From the cell containing the given text, extract its center point as (X, Y) coordinate. 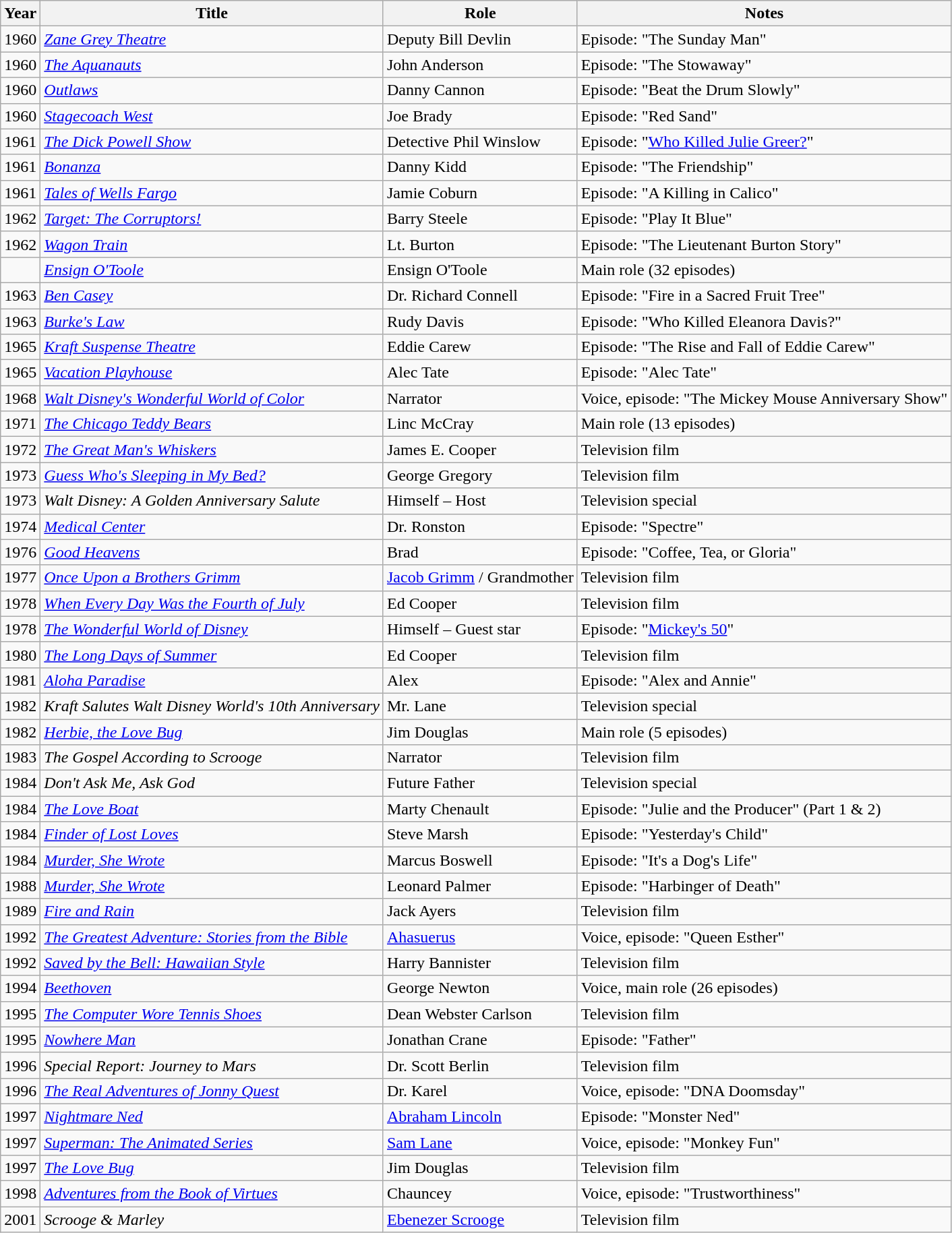
The Real Adventures of Jonny Quest (212, 1091)
Medical Center (212, 527)
Detective Phil Winslow (480, 142)
Dr. Ronston (480, 527)
1981 (20, 680)
Episode: "Beat the Drum Slowly" (765, 90)
Voice, episode: "Monkey Fun" (765, 1143)
Vacation Playhouse (212, 373)
The Great Man's Whiskers (212, 450)
Zane Grey Theatre (212, 39)
Saved by the Bell: Hawaiian Style (212, 963)
Leonard Palmer (480, 886)
Barry Steele (480, 218)
1983 (20, 758)
Steve Marsh (480, 835)
Ben Casey (212, 295)
Linc McCray (480, 424)
Main role (13 episodes) (765, 424)
Wagon Train (212, 244)
1994 (20, 988)
Superman: The Animated Series (212, 1143)
Marcus Boswell (480, 860)
1971 (20, 424)
1972 (20, 450)
Episode: "The Stowaway" (765, 65)
Danny Cannon (480, 90)
Episode: "The Sunday Man" (765, 39)
James E. Cooper (480, 450)
Herbie, the Love Bug (212, 731)
The Long Days of Summer (212, 655)
The Love Boat (212, 809)
Episode: "Harbinger of Death" (765, 886)
Walt Disney's Wonderful World of Color (212, 398)
Ebenezer Scrooge (480, 1220)
Episode: "Mickey's 50" (765, 629)
Episode: "Who Killed Eleanora Davis?" (765, 322)
Episode: "Who Killed Julie Greer?" (765, 142)
Jack Ayers (480, 911)
Fire and Rain (212, 911)
When Every Day Was the Fourth of July (212, 603)
Voice, episode: "DNA Doomsday" (765, 1091)
Episode: "Spectre" (765, 527)
Episode: "Alex and Annie" (765, 680)
Sam Lane (480, 1143)
Adventures from the Book of Virtues (212, 1194)
Jacob Grimm / Grandmother (480, 578)
Burke's Law (212, 322)
The Aquanauts (212, 65)
Eddie Carew (480, 347)
Lt. Burton (480, 244)
Voice, main role (26 episodes) (765, 988)
2001 (20, 1220)
Episode: "Yesterday's Child" (765, 835)
Future Father (480, 783)
Jamie Coburn (480, 193)
Harry Bannister (480, 963)
1988 (20, 886)
Outlaws (212, 90)
Episode: "Alec Tate" (765, 373)
Episode: "It's a Dog's Life" (765, 860)
Alex (480, 680)
The Dick Powell Show (212, 142)
Aloha Paradise (212, 680)
Danny Kidd (480, 167)
Dean Webster Carlson (480, 1014)
Dr. Scott Berlin (480, 1065)
Episode: "Father" (765, 1040)
Special Report: Journey to Mars (212, 1065)
Year (20, 13)
Voice, episode: "Queen Esther" (765, 937)
The Wonderful World of Disney (212, 629)
The Greatest Adventure: Stories from the Bible (212, 937)
Marty Chenault (480, 809)
Alec Tate (480, 373)
Episode: "Red Sand" (765, 116)
Himself – Host (480, 501)
Abraham Lincoln (480, 1116)
Notes (765, 13)
Joe Brady (480, 116)
Himself – Guest star (480, 629)
The Chicago Teddy Bears (212, 424)
Role (480, 13)
Kraft Suspense Theatre (212, 347)
Finder of Lost Loves (212, 835)
George Newton (480, 988)
Episode: "Coffee, Tea, or Gloria" (765, 552)
Don't Ask Me, Ask God (212, 783)
Brad (480, 552)
Dr. Richard Connell (480, 295)
1968 (20, 398)
Episode: "A Killing in Calico" (765, 193)
Main role (5 episodes) (765, 731)
Walt Disney: A Golden Anniversary Salute (212, 501)
Mr. Lane (480, 706)
Tales of Wells Fargo (212, 193)
Title (212, 13)
1998 (20, 1194)
Once Upon a Brothers Grimm (212, 578)
1989 (20, 911)
Episode: "The Friendship" (765, 167)
Episode: "Fire in a Sacred Fruit Tree" (765, 295)
Dr. Karel (480, 1091)
The Computer Wore Tennis Shoes (212, 1014)
Main role (32 episodes) (765, 270)
The Love Bug (212, 1168)
Episode: "Play It Blue" (765, 218)
Deputy Bill Devlin (480, 39)
The Gospel According to Scrooge (212, 758)
1974 (20, 527)
John Anderson (480, 65)
Episode: "Julie and the Producer" (Part 1 & 2) (765, 809)
Episode: "The Rise and Fall of Eddie Carew" (765, 347)
Voice, episode: "The Mickey Mouse Anniversary Show" (765, 398)
Voice, episode: "Trustworthiness" (765, 1194)
Episode: "Monster Ned" (765, 1116)
Ahasuerus (480, 937)
Stagecoach West (212, 116)
Episode: "The Lieutenant Burton Story" (765, 244)
Rudy Davis (480, 322)
1977 (20, 578)
Chauncey (480, 1194)
Jonathan Crane (480, 1040)
Good Heavens (212, 552)
Bonanza (212, 167)
Target: The Corruptors! (212, 218)
1976 (20, 552)
Scrooge & Marley (212, 1220)
Guess Who's Sleeping in My Bed? (212, 475)
Beethoven (212, 988)
Nightmare Ned (212, 1116)
Kraft Salutes Walt Disney World's 10th Anniversary (212, 706)
Nowhere Man (212, 1040)
1980 (20, 655)
George Gregory (480, 475)
